Return (x, y) of the center of cell containing provided text 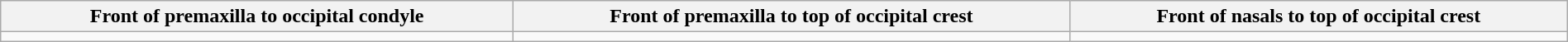
Front of premaxilla to occipital condyle (257, 16)
Front of premaxilla to top of occipital crest (792, 16)
Front of nasals to top of occipital crest (1318, 16)
